Scan for the cell matching the given text and deliver its [X, Y] coordinate at center. 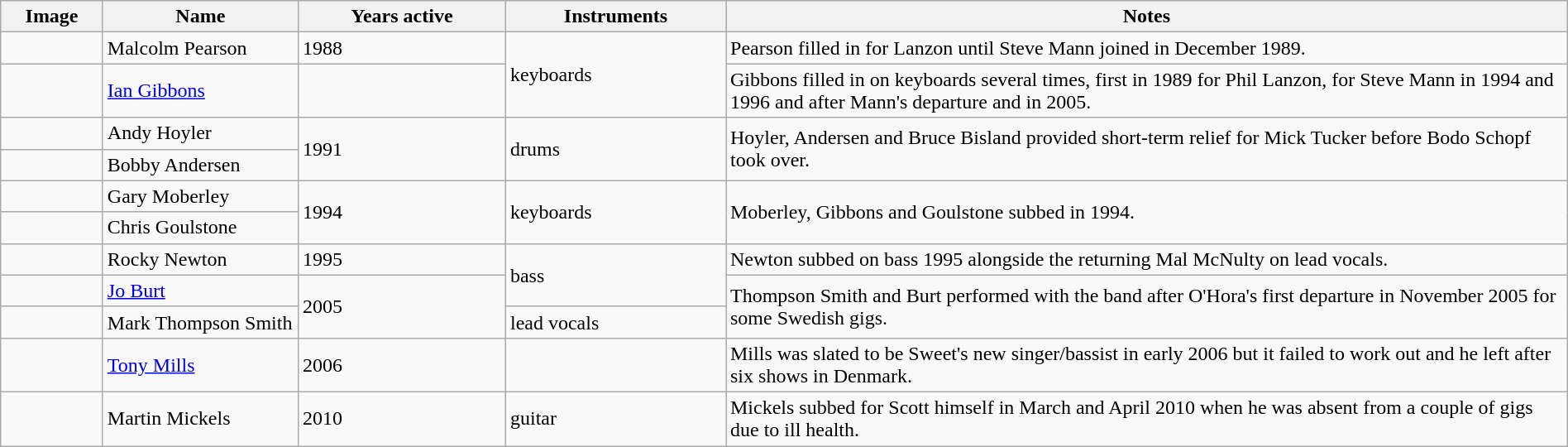
Bobby Andersen [200, 165]
2010 [402, 419]
Moberley, Gibbons and Goulstone subbed in 1994. [1147, 212]
lead vocals [615, 322]
1994 [402, 212]
Newton subbed on bass 1995 alongside the returning Mal McNulty on lead vocals. [1147, 259]
Tony Mills [200, 364]
Ian Gibbons [200, 91]
1991 [402, 149]
1988 [402, 48]
2005 [402, 306]
Andy Hoyler [200, 133]
Martin Mickels [200, 419]
Mickels subbed for Scott himself in March and April 2010 when he was absent from a couple of gigs due to ill health. [1147, 419]
Jo Burt [200, 291]
Hoyler, Andersen and Bruce Bisland provided short-term relief for Mick Tucker before Bodo Schopf took over. [1147, 149]
Name [200, 17]
Years active [402, 17]
guitar [615, 419]
Mills was slated to be Sweet's new singer/bassist in early 2006 but it failed to work out and he left after six shows in Denmark. [1147, 364]
Chris Goulstone [200, 228]
Pearson filled in for Lanzon until Steve Mann joined in December 1989. [1147, 48]
Mark Thompson Smith [200, 322]
Thompson Smith and Burt performed with the band after O'Hora's first departure in November 2005 for some Swedish gigs. [1147, 306]
Rocky Newton [200, 259]
Instruments [615, 17]
2006 [402, 364]
1995 [402, 259]
Image [52, 17]
Gary Moberley [200, 196]
Gibbons filled in on keyboards several times, first in 1989 for Phil Lanzon, for Steve Mann in 1994 and 1996 and after Mann's departure and in 2005. [1147, 91]
Malcolm Pearson [200, 48]
Notes [1147, 17]
bass [615, 275]
drums [615, 149]
